Search for the cell housing the specified text and yield its [X, Y] center coordinate. 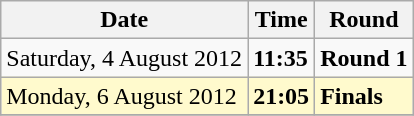
11:35 [282, 58]
Round [364, 20]
Saturday, 4 August 2012 [124, 58]
Time [282, 20]
Round 1 [364, 58]
Date [124, 20]
21:05 [282, 96]
Finals [364, 96]
Monday, 6 August 2012 [124, 96]
